Provide the [x, y] coordinate of the cell's center where the given text is located.  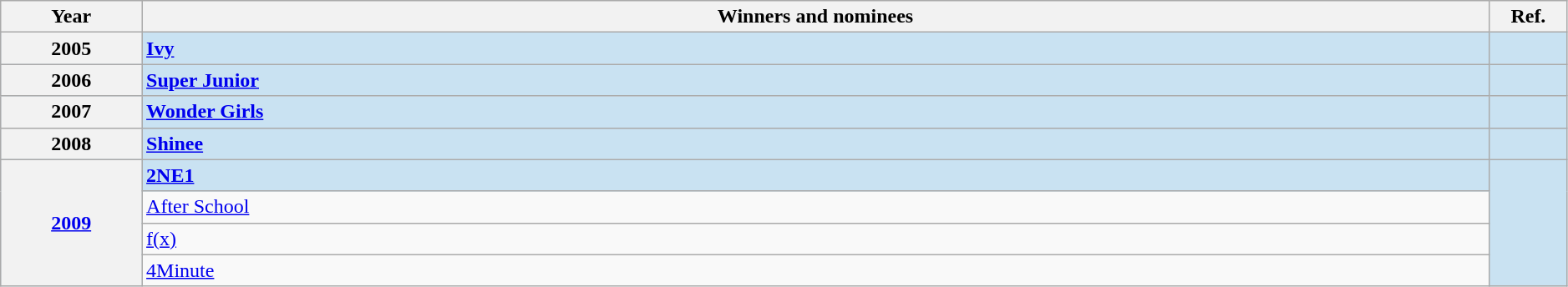
Ref. [1528, 17]
2005 [72, 48]
4Minute [815, 270]
Shinee [815, 143]
Wonder Girls [815, 112]
Year [72, 17]
Ivy [815, 48]
2007 [72, 112]
2006 [72, 80]
2008 [72, 143]
Winners and nominees [815, 17]
f(x) [815, 239]
2NE1 [815, 175]
2009 [72, 223]
After School [815, 207]
Super Junior [815, 80]
